Detect which cell encompasses the target text, then output its [x, y] center coordinate. 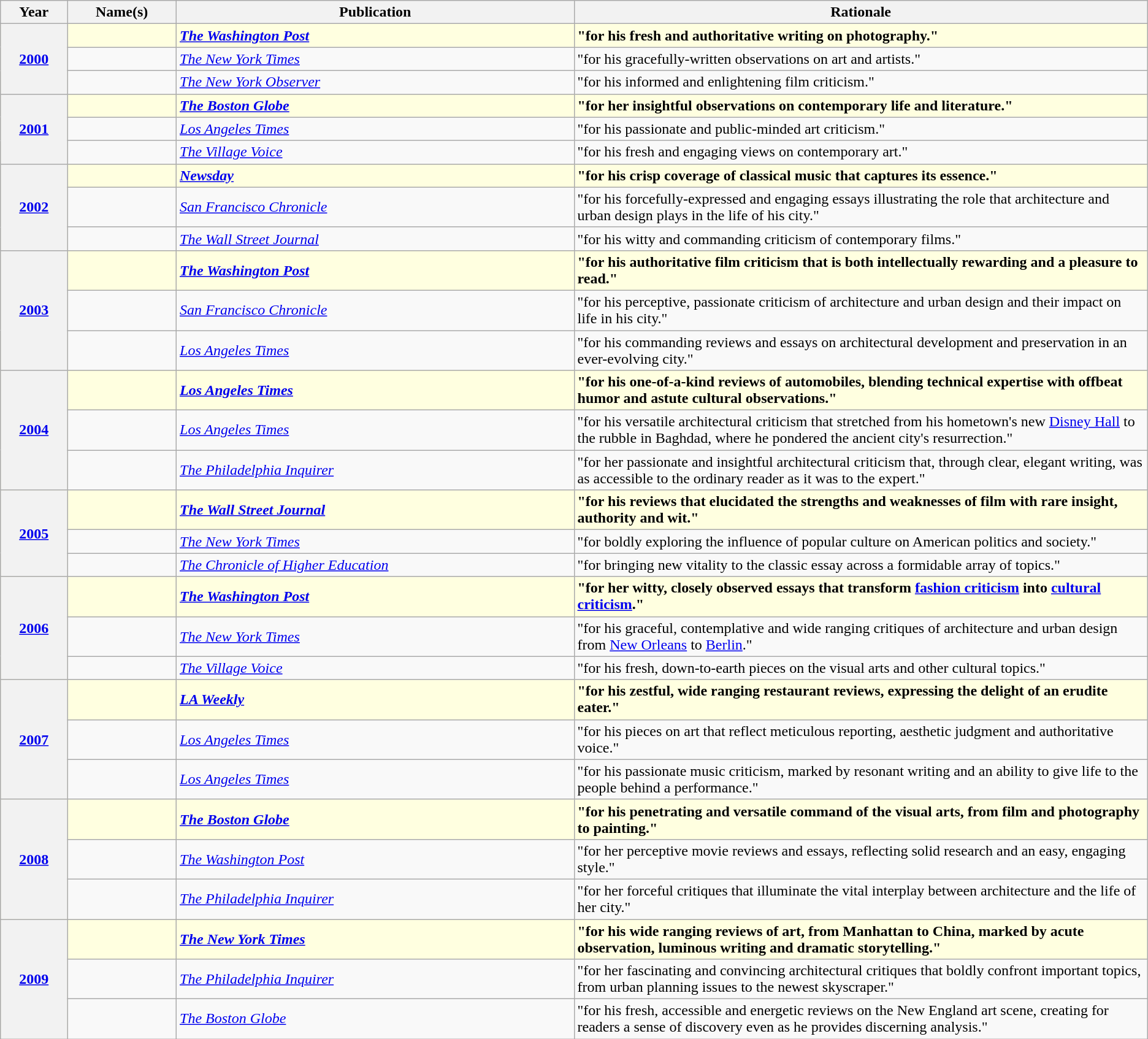
2007 [34, 740]
"for his penetrating and versatile command of the visual arts, from film and photography to painting." [861, 819]
Publication [375, 12]
"for his perceptive, passionate criticism of architecture and urban design and their impact on life in his city." [861, 310]
2008 [34, 859]
"for his informed and enlightening film criticism." [861, 82]
2004 [34, 431]
"for his fresh, down-to-earth pieces on the visual arts and other cultural topics." [861, 668]
"for his passionate and public-minded art criticism." [861, 129]
2001 [34, 129]
Year [34, 12]
"for his passionate music criticism, marked by resonant writing and an ability to give life to the people behind a performance." [861, 779]
"for his forcefully-expressed and engaging essays illustrating the role that architecture and urban design plays in the life of his city." [861, 207]
"for his pieces on art that reflect meticulous reporting, aesthetic judgment and authoritative voice." [861, 740]
2009 [34, 979]
"for his fresh and engaging views on contemporary art." [861, 152]
"for his reviews that elucidated the strengths and weaknesses of film with rare insight, authority and wit." [861, 510]
The New York Observer [375, 82]
2006 [34, 628]
"for his witty and commanding criticism of contemporary films." [861, 239]
"for his commanding reviews and essays on architectural development and preservation in an ever-evolving city." [861, 350]
"for his authoritative film criticism that is both intellectually rewarding and a pleasure to read." [861, 270]
"for his crisp coverage of classical music that captures its essence." [861, 175]
"for his graceful, contemplative and wide ranging critiques of architecture and urban design from New Orleans to Berlin." [861, 637]
2003 [34, 310]
2005 [34, 534]
"for her witty, closely observed essays that transform fashion criticism into cultural criticism." [861, 596]
"for her forceful critiques that illuminate the vital interplay between architecture and the life of her city." [861, 899]
Rationale [861, 12]
2000 [34, 59]
"for his wide ranging reviews of art, from Manhattan to China, marked by acute observation, luminous writing and dramatic storytelling." [861, 938]
"for her perceptive movie reviews and essays, reflecting solid research and an easy, engaging style." [861, 859]
"for his gracefully-written observations on art and artists." [861, 59]
"for his zestful, wide ranging restaurant reviews, expressing the delight of an erudite eater." [861, 699]
The Chronicle of Higher Education [375, 565]
2002 [34, 207]
Newsday [375, 175]
"for his fresh and authoritative writing on photography." [861, 36]
LA Weekly [375, 699]
"for his one-of-a-kind reviews of automobiles, blending technical expertise with offbeat humor and astute cultural observations." [861, 390]
"for bringing new vitality to the classic essay across a formidable array of topics." [861, 565]
Name(s) [122, 12]
"for her insightful observations on contemporary life and literature." [861, 105]
"for boldly exploring the influence of popular culture on American politics and society." [861, 542]
